Locate the cell with the specified text and output its [X, Y] center coordinate. 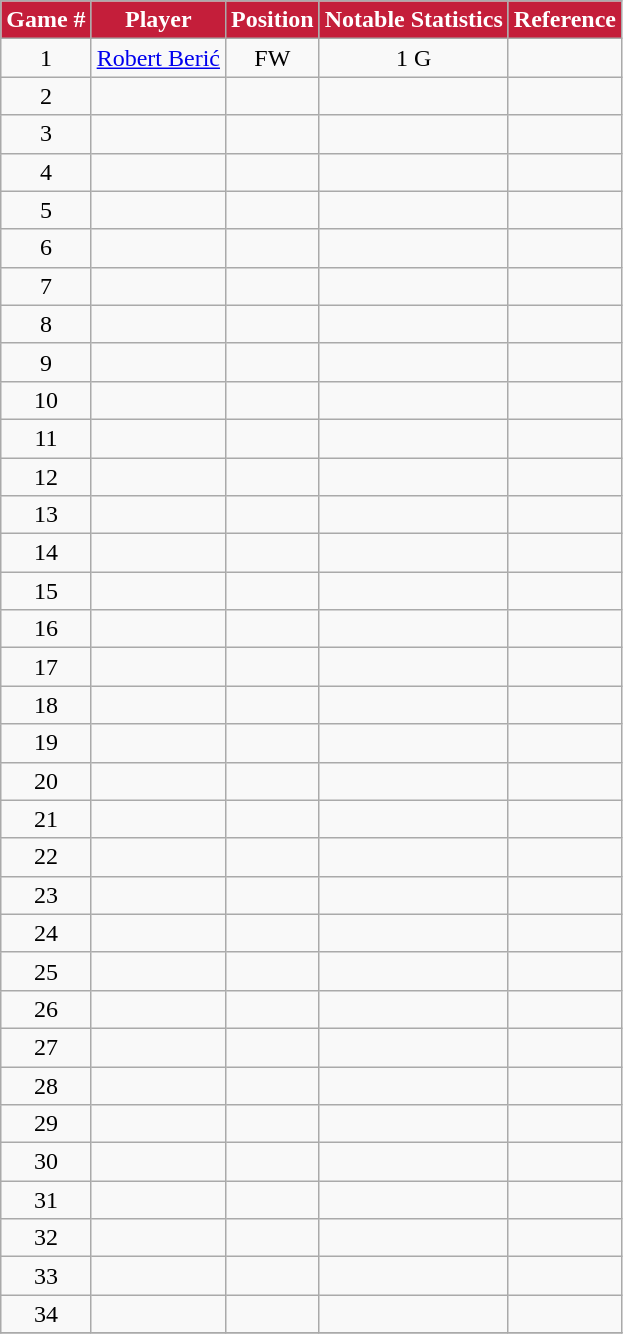
14 [46, 553]
17 [46, 667]
19 [46, 743]
12 [46, 477]
22 [46, 857]
5 [46, 210]
Game # [46, 20]
31 [46, 1200]
1 G [414, 58]
6 [46, 248]
25 [46, 971]
28 [46, 1085]
7 [46, 286]
26 [46, 1009]
23 [46, 895]
21 [46, 819]
3 [46, 134]
34 [46, 1314]
4 [46, 172]
Position [272, 20]
Notable Statistics [414, 20]
Robert Berić [158, 58]
2 [46, 96]
8 [46, 324]
30 [46, 1162]
Reference [564, 20]
27 [46, 1047]
24 [46, 933]
9 [46, 362]
33 [46, 1276]
Player [158, 20]
29 [46, 1124]
15 [46, 591]
13 [46, 515]
10 [46, 400]
11 [46, 438]
32 [46, 1238]
16 [46, 629]
20 [46, 781]
1 [46, 58]
FW [272, 58]
18 [46, 705]
